Provide the [x, y] coordinate of the cell's center where the given text is located.  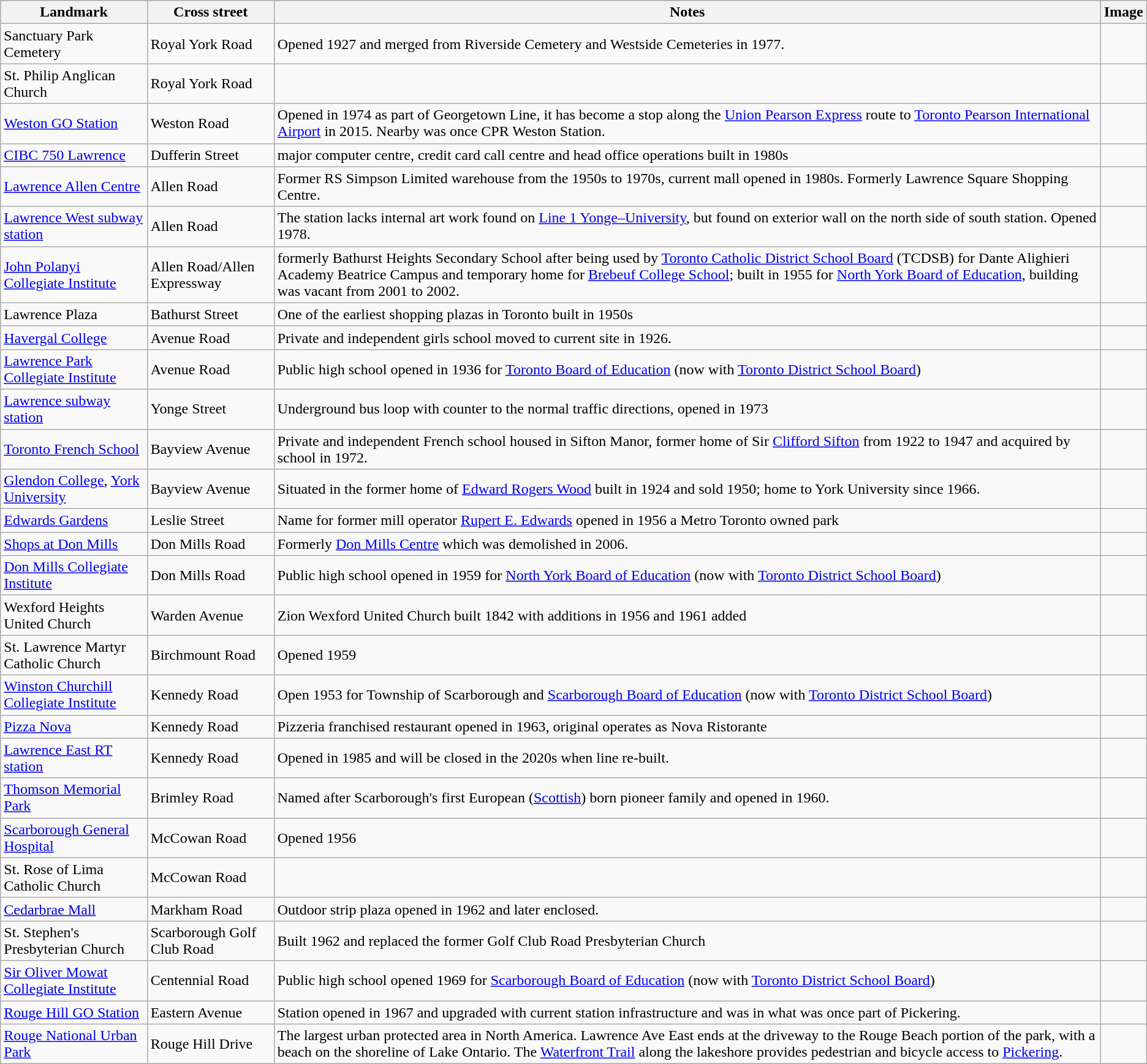
Scarborough Golf Club Road [211, 941]
Opened 1956 [687, 838]
Landmark [74, 12]
Pizza Nova [74, 726]
Zion Wexford United Church built 1842 with additions in 1956 and 1961 added [687, 615]
John Polanyi Collegiate Institute [74, 274]
Lawrence Plaza [74, 314]
Shops at Don Mills [74, 544]
Bathurst Street [211, 314]
St. Philip Anglican Church [74, 83]
Rouge Hill Drive [211, 1044]
Public high school opened in 1959 for North York Board of Education (now with Toronto District School Board) [687, 576]
Lawrence subway station [74, 409]
Cross street [211, 12]
Toronto French School [74, 448]
Public high school opened in 1936 for Toronto Board of Education (now with Toronto District School Board) [687, 369]
Lawrence Park Collegiate Institute [74, 369]
Name for former mill operator Rupert E. Edwards opened in 1956 a Metro Toronto owned park [687, 521]
Underground bus loop with counter to the normal traffic directions, opened in 1973 [687, 409]
Leslie Street [211, 521]
Weston Road [211, 124]
Rouge National Urban Park [74, 1044]
Public high school opened 1969 for Scarborough Board of Education (now with Toronto District School Board) [687, 980]
The station lacks internal art work found on Line 1 Yonge–University, but found on exterior wall on the north side of south station. Opened 1978. [687, 227]
Birchmount Road [211, 655]
Dufferin Street [211, 155]
Opened in 1985 and will be closed in the 2020s when line re-built. [687, 758]
Pizzeria franchised restaurant opened in 1963, original operates as Nova Ristorante [687, 726]
Cedarbrae Mall [74, 909]
Image [1124, 12]
Eastern Avenue [211, 1013]
Private and independent French school housed in Sifton Manor, former home of Sir Clifford Sifton from 1922 to 1947 and acquired by school in 1972. [687, 448]
Sanctuary Park Cemetery [74, 44]
Wexford Heights United Church [74, 615]
Private and independent girls school moved to current site in 1926. [687, 338]
Warden Avenue [211, 615]
Glendon College, York University [74, 489]
Sir Oliver Mowat Collegiate Institute [74, 980]
Formerly Don Mills Centre which was demolished in 2006. [687, 544]
One of the earliest shopping plazas in Toronto built in 1950s [687, 314]
Weston GO Station [74, 124]
Brimley Road [211, 798]
Open 1953 for Township of Scarborough and Scarborough Board of Education (now with Toronto District School Board) [687, 695]
Lawrence Allen Centre [74, 186]
Built 1962 and replaced the former Golf Club Road Presbyterian Church [687, 941]
Outdoor strip plaza opened in 1962 and later enclosed. [687, 909]
Centennial Road [211, 980]
Former RS Simpson Limited warehouse from the 1950s to 1970s, current mall opened in 1980s. Formerly Lawrence Square Shopping Centre. [687, 186]
Thomson Memorial Park [74, 798]
Lawrence West subway station [74, 227]
St. Stephen's Presbyterian Church [74, 941]
Rouge Hill GO Station [74, 1013]
Opened 1959 [687, 655]
Markham Road [211, 909]
Don Mills Collegiate Institute [74, 576]
Allen Road/Allen Expressway [211, 274]
Winston Churchill Collegiate Institute [74, 695]
Scarborough General Hospital [74, 838]
Havergal College [74, 338]
major computer centre, credit card call centre and head office operations built in 1980s [687, 155]
Edwards Gardens [74, 521]
CIBC 750 Lawrence [74, 155]
Station opened in 1967 and upgraded with current station infrastructure and was in what was once part of Pickering. [687, 1013]
Yonge Street [211, 409]
Notes [687, 12]
Opened 1927 and merged from Riverside Cemetery and Westside Cemeteries in 1977. [687, 44]
Lawrence East RT station [74, 758]
Named after Scarborough's first European (Scottish) born pioneer family and opened in 1960. [687, 798]
St. Lawrence Martyr Catholic Church [74, 655]
St. Rose of Lima Catholic Church [74, 877]
Situated in the former home of Edward Rogers Wood built in 1924 and sold 1950; home to York University since 1966. [687, 489]
